Return (x, y) of the center of cell containing provided text 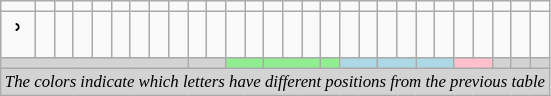
The colors indicate which letters have different positions from the previous table (275, 81)
ʾ (18, 35)
